Search for the cell housing the specified text and yield its (X, Y) center coordinate. 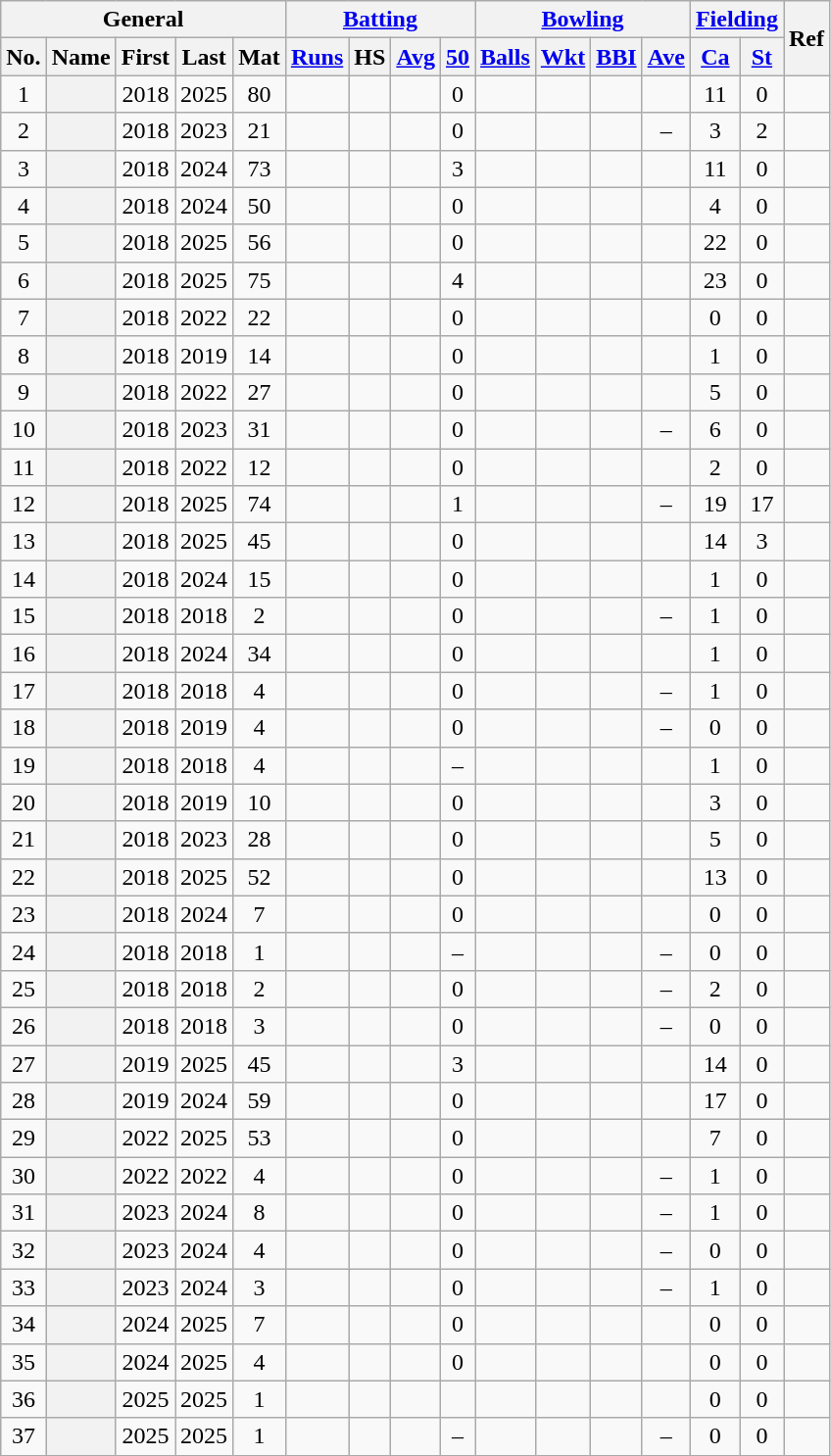
St (761, 57)
Last (204, 57)
32 (24, 1250)
56 (260, 243)
Runs (317, 57)
HS (370, 57)
75 (260, 280)
29 (24, 1139)
59 (260, 1101)
35 (24, 1362)
24 (24, 951)
74 (260, 505)
36 (24, 1399)
General (143, 20)
Ref (807, 38)
30 (24, 1176)
Ave (666, 57)
53 (260, 1139)
9 (24, 392)
33 (24, 1287)
Ca (715, 57)
Mat (260, 57)
20 (24, 802)
Wkt (562, 57)
80 (260, 94)
16 (24, 654)
Name (80, 57)
52 (260, 877)
BBI (616, 57)
73 (260, 169)
18 (24, 728)
25 (24, 989)
Balls (506, 57)
Avg (415, 57)
Batting (380, 20)
No. (24, 57)
Bowling (583, 20)
37 (24, 1436)
Fielding (737, 20)
26 (24, 1026)
First (145, 57)
